Provide the [x, y] coordinate of the cell's center where the given text is located.  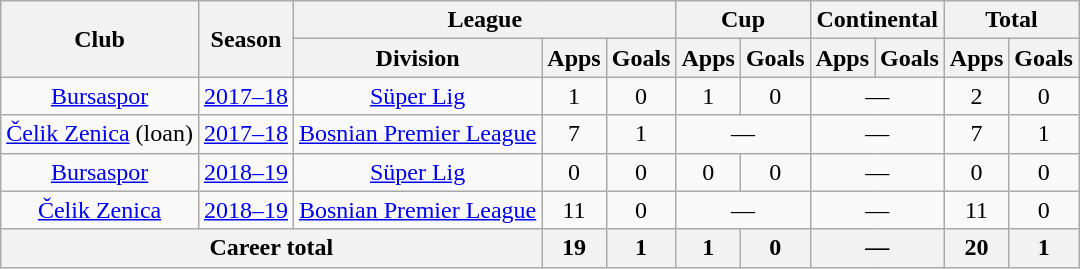
Continental [877, 20]
Career total [272, 248]
League [484, 20]
Čelik Zenica (loan) [100, 134]
20 [976, 248]
Total [1011, 20]
2 [976, 96]
19 [574, 248]
Club [100, 39]
Čelik Zenica [100, 210]
Cup [743, 20]
Season [246, 39]
Division [417, 58]
